Identify which cell holds the provided text, then report its (X, Y) central coordinate. 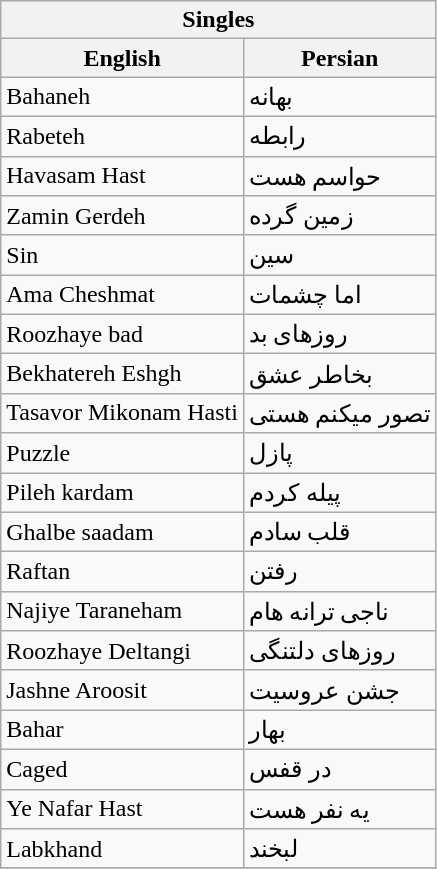
رفتن (340, 572)
Puzzle (122, 453)
Ama Cheshmat (122, 295)
Labkhand (122, 849)
Tasavor Mikonam Hasti (122, 413)
Bahar (122, 730)
جشن عروسیت (340, 690)
پازل (340, 453)
Havasam Hast (122, 176)
Bekhatereh Eshgh (122, 374)
لبخند (340, 849)
Persian (340, 58)
در قفس (340, 769)
روزهای بد (340, 334)
بخاطر عشق (340, 374)
Bahaneh (122, 97)
یه نفر هست (340, 809)
بهار (340, 730)
Roozhaye bad (122, 334)
ناجی ترانه هام (340, 611)
Singles (218, 20)
اما چشمات (340, 295)
Raftan (122, 572)
Rabeteh (122, 136)
تصور میکنم هستی (340, 413)
Najiye Taraneham (122, 611)
Pileh kardam (122, 492)
حواسم هست (340, 176)
پیله کردم (340, 492)
رابطه (340, 136)
Jashne Aroosit (122, 690)
زمین گرده (340, 216)
Sin (122, 255)
قلب سادم (340, 532)
Zamin Gerdeh (122, 216)
Caged (122, 769)
روزهای دلتنگی (340, 651)
سین (340, 255)
Roozhaye Deltangi (122, 651)
Ghalbe saadam (122, 532)
Ye Nafar Hast (122, 809)
English (122, 58)
بهانه (340, 97)
